Search for the cell housing the specified text and yield its [x, y] center coordinate. 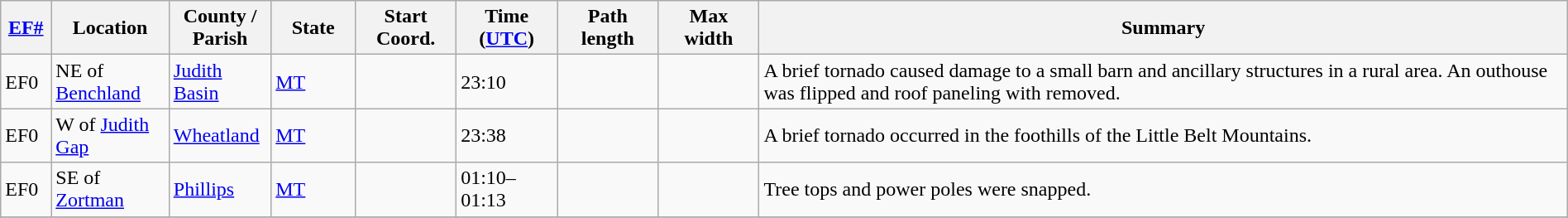
23:10 [507, 81]
Judith Basin [220, 81]
A brief tornado occurred in the foothills of the Little Belt Mountains. [1163, 136]
Max width [709, 28]
Start Coord. [406, 28]
Tree tops and power poles were snapped. [1163, 189]
A brief tornado caused damage to a small barn and ancillary structures in a rural area. An outhouse was flipped and roof paneling with removed. [1163, 81]
Phillips [220, 189]
Time (UTC) [507, 28]
W of Judith Gap [110, 136]
Summary [1163, 28]
EF# [26, 28]
State [313, 28]
23:38 [507, 136]
NE of Benchland [110, 81]
SE of Zortman [110, 189]
County / Parish [220, 28]
Wheatland [220, 136]
Location [110, 28]
Path length [608, 28]
01:10–01:13 [507, 189]
